Return the [X, Y] coordinate for the center point of the cell that contains the specified text.  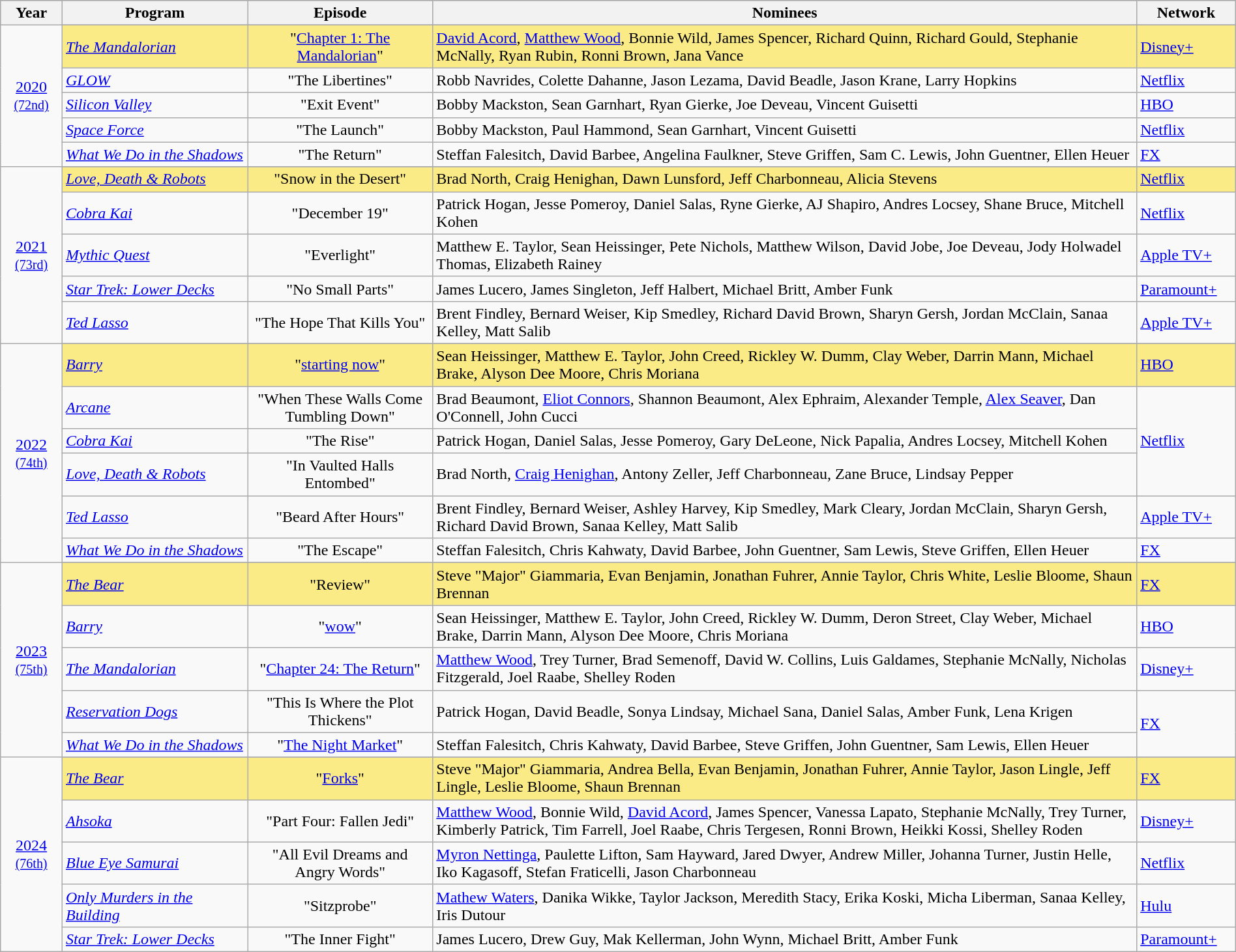
"Forks" [340, 778]
"This Is Where the Plot Thickens" [340, 712]
James Lucero, Drew Guy, Mak Kellerman, John Wynn, Michael Britt, Amber Funk [785, 939]
"Part Four: Fallen Jedi" [340, 821]
"Beard After Hours" [340, 517]
Program [154, 13]
2022(74th) [31, 453]
Steve "Major" Giammaria, Andrea Bella, Evan Benjamin, Jonathan Fuhrer, Annie Taylor, Jason Lingle, Jeff Lingle, Leslie Bloome, Shaun Brennan [785, 778]
2024(76th) [31, 854]
"The Libertines" [340, 80]
Sean Heissinger, Matthew E. Taylor, John Creed, Rickley W. Dumm, Clay Weber, Darrin Mann, Michael Brake, Alyson Dee Moore, Chris Moriana [785, 365]
Mathew Waters, Danika Wikke, Taylor Jackson, Meredith Stacy, Erika Koski, Micha Liberman, Sanaa Kelley, Iris Dutour [785, 906]
"All Evil Dreams and Angry Words" [340, 863]
Reservation Dogs [154, 712]
Network [1186, 13]
Steve "Major" Giammaria, Evan Benjamin, Jonathan Fuhrer, Annie Taylor, Chris White, Leslie Bloome, Shaun Brennan [785, 584]
Mythic Quest [154, 255]
Brent Findley, Bernard Weiser, Ashley Harvey, Kip Smedley, Mark Cleary, Jordan McClain, Sharyn Gersh, Richard David Brown, Sanaa Kelley, Matt Salib [785, 517]
"In Vaulted Halls Entombed" [340, 474]
"The Rise" [340, 441]
Only Murders in the Building [154, 906]
Ahsoka [154, 821]
David Acord, Matthew Wood, Bonnie Wild, James Spencer, Richard Quinn, Richard Gould, Stephanie McNally, Ryan Rubin, Ronni Brown, Jana Vance [785, 47]
Nominees [785, 13]
"Review" [340, 584]
Steffan Falesitch, Chris Kahwaty, David Barbee, Steve Griffen, John Guentner, Sam Lewis, Ellen Heuer [785, 745]
Matthew E. Taylor, Sean Heissinger, Pete Nichols, Matthew Wilson, David Jobe, Joe Deveau, Jody Holwadel Thomas, Elizabeth Rainey [785, 255]
"The Escape" [340, 551]
"Chapter 24: The Return" [340, 669]
Bobby Mackston, Sean Garnhart, Ryan Gierke, Joe Deveau, Vincent Guisetti [785, 105]
2021(73rd) [31, 255]
Blue Eye Samurai [154, 863]
GLOW [154, 80]
"No Small Parts" [340, 289]
2020(72nd) [31, 96]
"Sitzprobe" [340, 906]
"The Inner Fight" [340, 939]
"Everlight" [340, 255]
"The Launch" [340, 130]
"When These Walls Come Tumbling Down" [340, 407]
"The Return" [340, 154]
"Snow in the Desert" [340, 179]
Bobby Mackston, Paul Hammond, Sean Garnhart, Vincent Guisetti [785, 130]
Silicon Valley [154, 105]
Matthew Wood, Trey Turner, Brad Semenoff, David W. Collins, Luis Galdames, Stephanie McNally, Nicholas Fitzgerald, Joel Raabe, Shelley Roden [785, 669]
Brad North, Craig Henighan, Dawn Lunsford, Jeff Charbonneau, Alicia Stevens [785, 179]
Brent Findley, Bernard Weiser, Kip Smedley, Richard David Brown, Sharyn Gersh, Jordan McClain, Sanaa Kelley, Matt Salib [785, 322]
"The Hope That Kills You" [340, 322]
Hulu [1186, 906]
Brad North, Craig Henighan, Antony Zeller, Jeff Charbonneau, Zane Bruce, Lindsay Pepper [785, 474]
Patrick Hogan, Daniel Salas, Jesse Pomeroy, Gary DeLeone, Nick Papalia, Andres Locsey, Mitchell Kohen [785, 441]
Patrick Hogan, David Beadle, Sonya Lindsay, Michael Sana, Daniel Salas, Amber Funk, Lena Krigen [785, 712]
Arcane [154, 407]
Year [31, 13]
"December 19" [340, 212]
"Chapter 1: The Mandalorian" [340, 47]
"The Night Market" [340, 745]
"starting now" [340, 365]
"wow" [340, 627]
Space Force [154, 130]
Steffan Falesitch, David Barbee, Angelina Faulkner, Steve Griffen, Sam C. Lewis, John Guentner, Ellen Heuer [785, 154]
Patrick Hogan, Jesse Pomeroy, Daniel Salas, Ryne Gierke, AJ Shapiro, Andres Locsey, Shane Bruce, Mitchell Kohen [785, 212]
Brad Beaumont, Eliot Connors, Shannon Beaumont, Alex Ephraim, Alexander Temple, Alex Seaver, Dan O'Connell, John Cucci [785, 407]
"Exit Event" [340, 105]
Robb Navrides, Colette Dahanne, Jason Lezama, David Beadle, Jason Krane, Larry Hopkins [785, 80]
Steffan Falesitch, Chris Kahwaty, David Barbee, John Guentner, Sam Lewis, Steve Griffen, Ellen Heuer [785, 551]
2023(75th) [31, 660]
James Lucero, James Singleton, Jeff Halbert, Michael Britt, Amber Funk [785, 289]
Episode [340, 13]
